Provide the (x, y) coordinate of the cell's center where the given text is located.  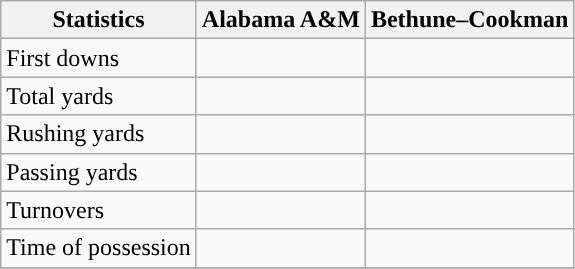
Alabama A&M (280, 20)
Rushing yards (99, 134)
Turnovers (99, 210)
Passing yards (99, 172)
Time of possession (99, 248)
Total yards (99, 96)
First downs (99, 58)
Bethune–Cookman (469, 20)
Statistics (99, 20)
